For the text-containing cell, return its midpoint in (x, y) coordinate format. 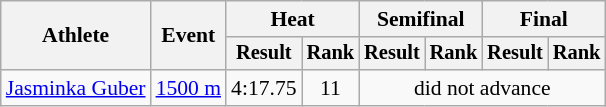
11 (331, 88)
Jasminka Guber (76, 88)
Event (188, 36)
Heat (292, 19)
Athlete (76, 36)
did not advance (482, 88)
4:17.75 (264, 88)
Final (544, 19)
1500 m (188, 88)
Semifinal (420, 19)
